Return [x, y] of the center of cell containing provided text 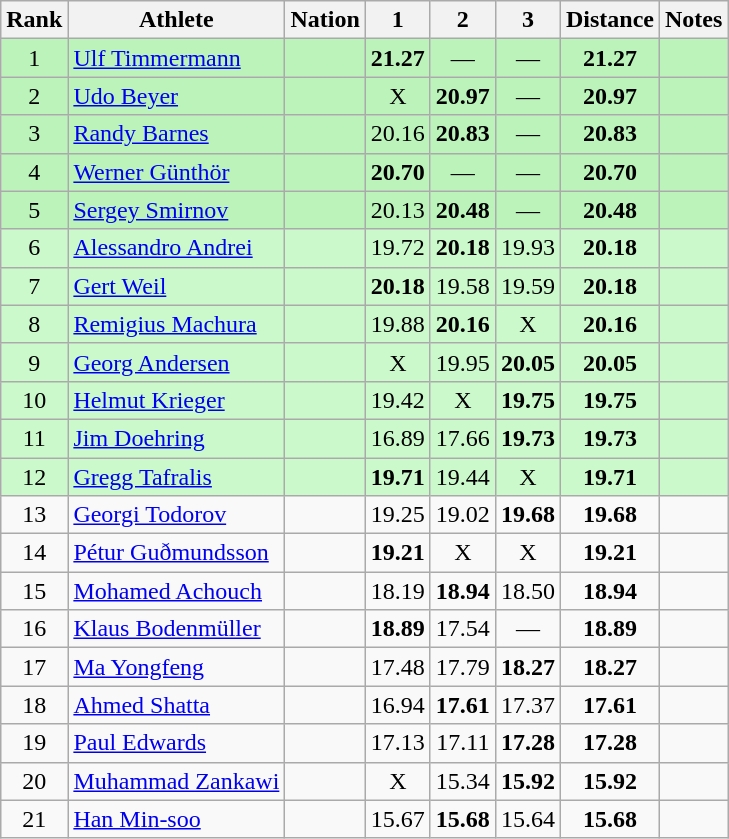
19.93 [528, 248]
17.79 [462, 667]
Ahmed Shatta [176, 705]
16 [34, 629]
17.13 [398, 743]
9 [34, 362]
Helmut Krieger [176, 400]
Udo Beyer [176, 96]
Sergey Smirnov [176, 210]
16.94 [398, 705]
12 [34, 477]
Ma Yongfeng [176, 667]
17.48 [398, 667]
11 [34, 438]
16.89 [398, 438]
6 [34, 248]
7 [34, 286]
17.11 [462, 743]
19.58 [462, 286]
18.19 [398, 591]
19 [34, 743]
18 [34, 705]
17 [34, 667]
19.25 [398, 515]
8 [34, 324]
Distance [610, 20]
Remigius Machura [176, 324]
17.37 [528, 705]
Gert Weil [176, 286]
19.88 [398, 324]
Notes [694, 20]
Paul Edwards [176, 743]
15.34 [462, 781]
Rank [34, 20]
17.66 [462, 438]
5 [34, 210]
Muhammad Zankawi [176, 781]
Mohamed Achouch [176, 591]
Georg Andersen [176, 362]
Klaus Bodenmüller [176, 629]
19.44 [462, 477]
14 [34, 553]
15 [34, 591]
Ulf Timmermann [176, 58]
Georgi Todorov [176, 515]
4 [34, 172]
Werner Günthör [176, 172]
Alessandro Andrei [176, 248]
19.95 [462, 362]
Nation [325, 20]
Randy Barnes [176, 134]
Gregg Tafralis [176, 477]
17.54 [462, 629]
10 [34, 400]
15.64 [528, 819]
21 [34, 819]
13 [34, 515]
19.02 [462, 515]
20 [34, 781]
19.59 [528, 286]
15.67 [398, 819]
Han Min-soo [176, 819]
Jim Doehring [176, 438]
19.72 [398, 248]
19.42 [398, 400]
Athlete [176, 20]
18.50 [528, 591]
20.13 [398, 210]
Pétur Guðmundsson [176, 553]
